Identify which cell holds the provided text, then report its (X, Y) central coordinate. 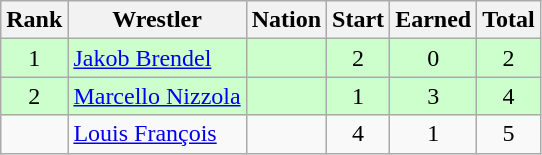
0 (434, 58)
5 (509, 134)
Earned (434, 20)
Marcello Nizzola (157, 96)
Wrestler (157, 20)
Nation (286, 20)
Louis François (157, 134)
Rank (34, 20)
Start (358, 20)
Jakob Brendel (157, 58)
3 (434, 96)
Total (509, 20)
